Provide the (X, Y) coordinate of the cell's center where the given text is located.  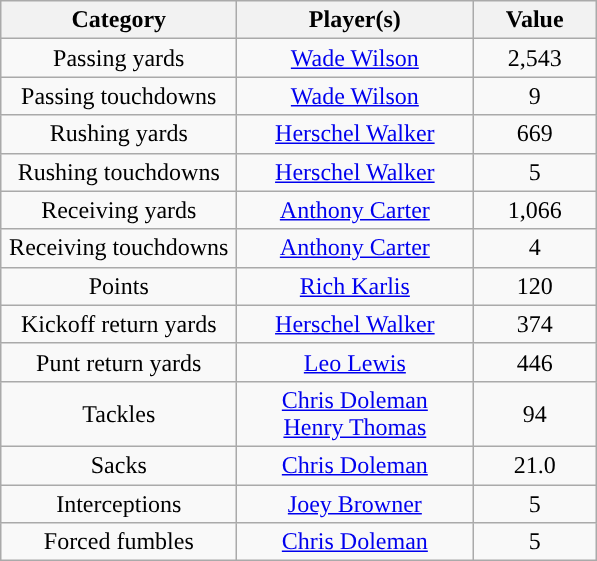
Receiving yards (119, 210)
Forced fumbles (119, 542)
Kickoff return yards (119, 324)
9 (535, 96)
374 (535, 324)
94 (535, 414)
2,543 (535, 58)
1,066 (535, 210)
Value (535, 20)
669 (535, 134)
Punt return yards (119, 362)
120 (535, 286)
Receiving touchdowns (119, 248)
Interceptions (119, 503)
Leo Lewis (355, 362)
Chris Doleman Henry Thomas (355, 414)
Points (119, 286)
Tackles (119, 414)
446 (535, 362)
Rushing touchdowns (119, 172)
Rushing yards (119, 134)
Joey Browner (355, 503)
Passing yards (119, 58)
Passing touchdowns (119, 96)
21.0 (535, 465)
Player(s) (355, 20)
4 (535, 248)
Rich Karlis (355, 286)
Sacks (119, 465)
Category (119, 20)
